Extract the [X, Y] coordinate from the center of the cell holding the provided text.  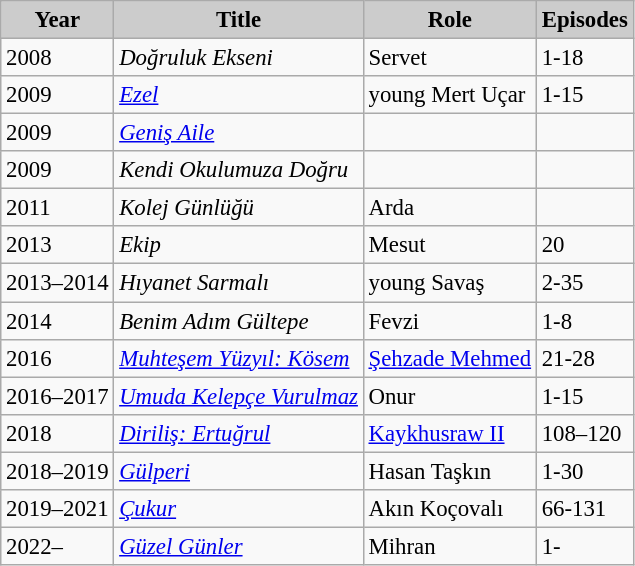
Benim Adım Gültepe [238, 321]
Role [450, 20]
Şehzade Mehmed [450, 358]
2011 [58, 208]
66-131 [584, 509]
21-28 [584, 358]
2013–2014 [58, 283]
Onur [450, 396]
young Savaş [450, 283]
1-8 [584, 321]
1-18 [584, 58]
Çukur [238, 509]
Fevzi [450, 321]
2018 [58, 433]
2022– [58, 546]
Güzel Günler [238, 546]
20 [584, 245]
2008 [58, 58]
Kolej Günlüğü [238, 208]
Hıyanet Sarmalı [238, 283]
Hasan Taşkın [450, 471]
2014 [58, 321]
Akın Koçovalı [450, 509]
Muhteşem Yüzyıl: Kösem [238, 358]
Mesut [450, 245]
Doğruluk Ekseni [238, 58]
Title [238, 20]
Kendi Okulumuza Doğru [238, 170]
108–120 [584, 433]
Episodes [584, 20]
2013 [58, 245]
2019–2021 [58, 509]
2016 [58, 358]
Gülperi [238, 471]
2016–2017 [58, 396]
Servet [450, 58]
Arda [450, 208]
Mihran [450, 546]
Ekip [238, 245]
Year [58, 20]
1-30 [584, 471]
1- [584, 546]
2-35 [584, 283]
Umuda Kelepçe Vurulmaz [238, 396]
2018–2019 [58, 471]
young Mert Uçar [450, 95]
Kaykhusraw II [450, 433]
Geniş Aile [238, 133]
Diriliş: Ertuğrul [238, 433]
Ezel [238, 95]
